Output the [x, y] coordinate of the center of the cell containing the given text.  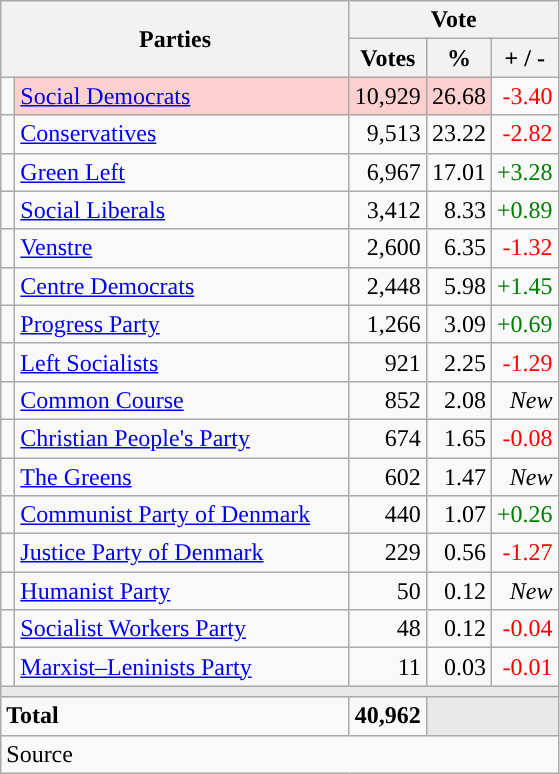
5.98 [458, 286]
1,266 [388, 324]
1.07 [458, 515]
-2.82 [524, 134]
17.01 [458, 172]
11 [388, 667]
+0.69 [524, 324]
6.35 [458, 248]
-0.01 [524, 667]
2.08 [458, 400]
+0.26 [524, 515]
Green Left [182, 172]
-1.29 [524, 362]
9,513 [388, 134]
+1.45 [524, 286]
% [458, 58]
3.09 [458, 324]
48 [388, 629]
Justice Party of Denmark [182, 553]
26.68 [458, 96]
Venstre [182, 248]
Progress Party [182, 324]
Conservatives [182, 134]
2,600 [388, 248]
Social Democrats [182, 96]
10,929 [388, 96]
Social Liberals [182, 210]
Left Socialists [182, 362]
852 [388, 400]
Vote [454, 20]
Communist Party of Denmark [182, 515]
1.65 [458, 438]
440 [388, 515]
0.03 [458, 667]
+0.89 [524, 210]
40,962 [388, 716]
23.22 [458, 134]
-3.40 [524, 96]
921 [388, 362]
-1.27 [524, 553]
50 [388, 591]
674 [388, 438]
Parties [176, 39]
8.33 [458, 210]
The Greens [182, 477]
Source [280, 754]
-1.32 [524, 248]
602 [388, 477]
-0.04 [524, 629]
+3.28 [524, 172]
Christian People's Party [182, 438]
1.47 [458, 477]
0.56 [458, 553]
Humanist Party [182, 591]
+ / - [524, 58]
Votes [388, 58]
Total [176, 716]
2.25 [458, 362]
Common Course [182, 400]
3,412 [388, 210]
229 [388, 553]
2,448 [388, 286]
-0.08 [524, 438]
6,967 [388, 172]
Socialist Workers Party [182, 629]
Marxist–Leninists Party [182, 667]
Centre Democrats [182, 286]
